Determine the (x, y) coordinate at the center of the cell enclosing the given text.  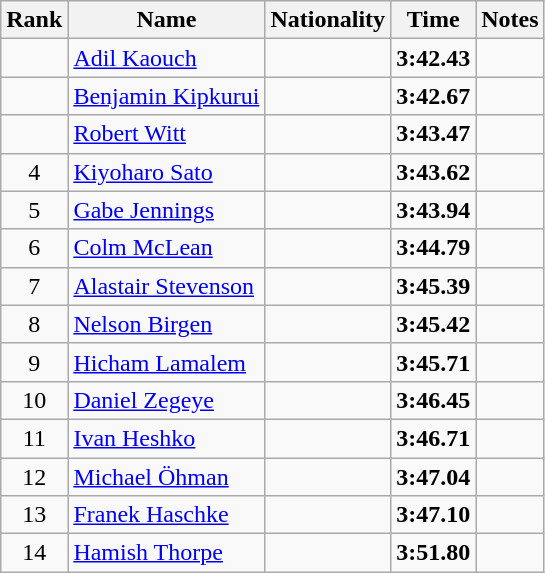
4 (34, 172)
3:46.45 (434, 400)
Kiyoharo Sato (166, 172)
Hicham Lamalem (166, 362)
Name (166, 20)
Adil Kaouch (166, 58)
3:47.04 (434, 477)
Daniel Zegeye (166, 400)
5 (34, 210)
3:46.71 (434, 438)
Notes (510, 20)
Gabe Jennings (166, 210)
Alastair Stevenson (166, 286)
3:45.71 (434, 362)
Time (434, 20)
3:45.39 (434, 286)
3:43.62 (434, 172)
Nationality (328, 20)
3:43.94 (434, 210)
Hamish Thorpe (166, 553)
8 (34, 324)
3:51.80 (434, 553)
Benjamin Kipkurui (166, 96)
Robert Witt (166, 134)
12 (34, 477)
3:45.42 (434, 324)
10 (34, 400)
Rank (34, 20)
3:43.47 (434, 134)
7 (34, 286)
Franek Haschke (166, 515)
9 (34, 362)
Nelson Birgen (166, 324)
14 (34, 553)
3:47.10 (434, 515)
3:44.79 (434, 248)
11 (34, 438)
3:42.43 (434, 58)
Colm McLean (166, 248)
3:42.67 (434, 96)
13 (34, 515)
Ivan Heshko (166, 438)
6 (34, 248)
Michael Öhman (166, 477)
